Locate the cell with the specified text and output its [x, y] center coordinate. 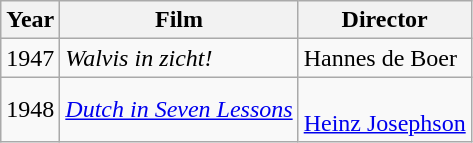
Walvis in zicht! [179, 58]
Hannes de Boer [384, 58]
Director [384, 20]
Heinz Josephson [384, 110]
Dutch in Seven Lessons [179, 110]
Year [30, 20]
1948 [30, 110]
1947 [30, 58]
Film [179, 20]
